Capture the cell that displays the provided text and extract its (X, Y) central coordinate. 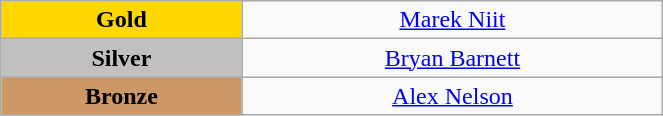
Gold (122, 20)
Bronze (122, 96)
Silver (122, 58)
Alex Nelson (452, 96)
Bryan Barnett (452, 58)
Marek Niit (452, 20)
